Detect which cell encompasses the target text, then output its [x, y] center coordinate. 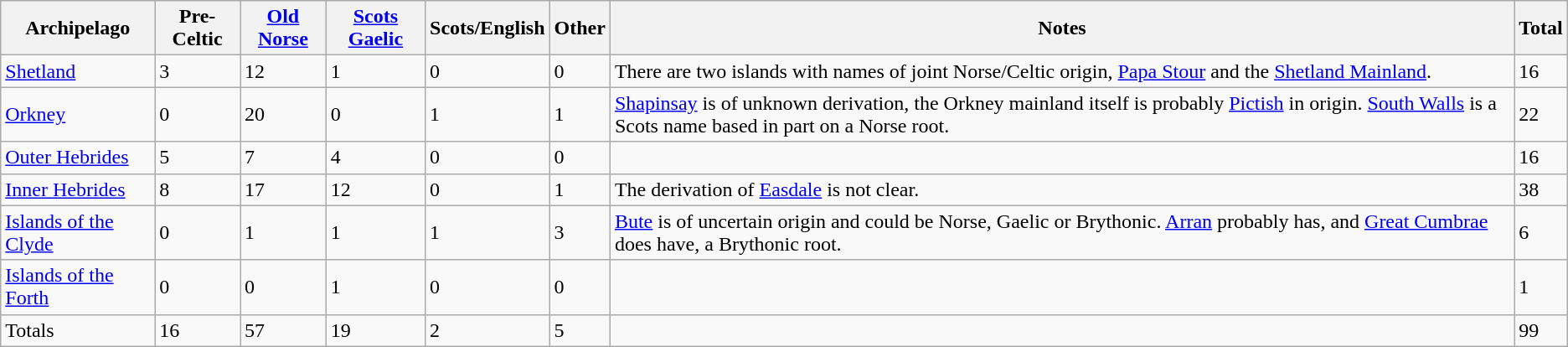
57 [283, 330]
7 [283, 158]
Shetland [78, 71]
Pre-Celtic [198, 28]
Bute is of uncertain origin and could be Norse, Gaelic or Brythonic. Arran probably has, and Great Cumbrae does have, a Brythonic root. [1062, 233]
Other [580, 28]
8 [198, 189]
Islands of the Clyde [78, 233]
There are two islands with names of joint Norse/Celtic origin, Papa Stour and the Shetland Mainland. [1062, 71]
38 [1541, 189]
Archipelago [78, 28]
Orkney [78, 114]
Notes [1062, 28]
Scots Gaelic [375, 28]
Scots/English [487, 28]
2 [487, 330]
22 [1541, 114]
20 [283, 114]
19 [375, 330]
4 [375, 158]
99 [1541, 330]
Totals [78, 330]
6 [1541, 233]
Inner Hebrides [78, 189]
Total [1541, 28]
The derivation of Easdale is not clear. [1062, 189]
Old Norse [283, 28]
Islands of the Forth [78, 287]
Outer Hebrides [78, 158]
17 [283, 189]
